Scan for the cell matching the given text and deliver its [X, Y] coordinate at center. 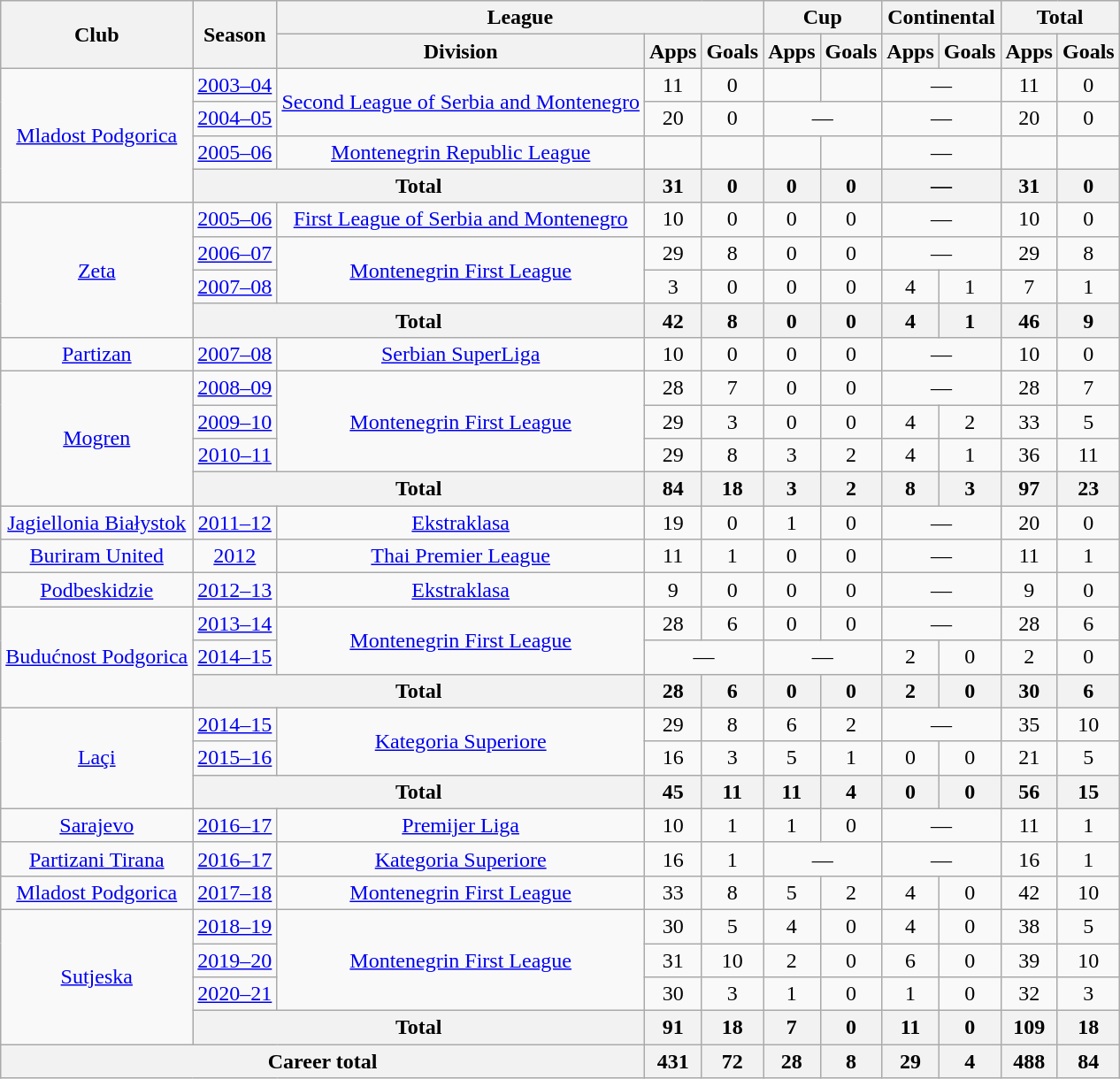
2019–20 [235, 960]
35 [1029, 724]
Montenegrin Republic League [461, 152]
72 [733, 1061]
Thai Premier League [461, 556]
56 [1029, 792]
2013–14 [235, 624]
Podbeskidzie [97, 590]
Continental [941, 18]
Partizan [97, 354]
Mogren [97, 438]
45 [672, 792]
Club [97, 34]
Sarajevo [97, 825]
Jagiellonia Białystok [97, 523]
Sutjeska [97, 976]
Buriram United [97, 556]
Budućnost Podgorica [97, 657]
First League of Serbia and Montenegro [461, 219]
2003–04 [235, 85]
2009–10 [235, 422]
2018–19 [235, 926]
19 [672, 523]
23 [1088, 489]
Premijer Liga [461, 825]
2008–09 [235, 387]
Laçi [97, 758]
2017–18 [235, 892]
2004–05 [235, 119]
Career total [323, 1061]
32 [1029, 994]
Cup [823, 18]
Season [235, 34]
21 [1029, 758]
Serbian SuperLiga [461, 354]
97 [1029, 489]
2020–21 [235, 994]
2011–12 [235, 523]
Zeta [97, 270]
Division [461, 51]
38 [1029, 926]
46 [1029, 320]
Partizani Tirana [97, 859]
2010–11 [235, 455]
2015–16 [235, 758]
91 [672, 1028]
2012 [235, 556]
2012–13 [235, 590]
488 [1029, 1061]
36 [1029, 455]
15 [1088, 792]
431 [672, 1061]
Second League of Serbia and Montenegro [461, 102]
109 [1029, 1028]
League [520, 18]
2006–07 [235, 253]
39 [1029, 960]
